Scan for the cell matching the given text and deliver its (x, y) coordinate at center. 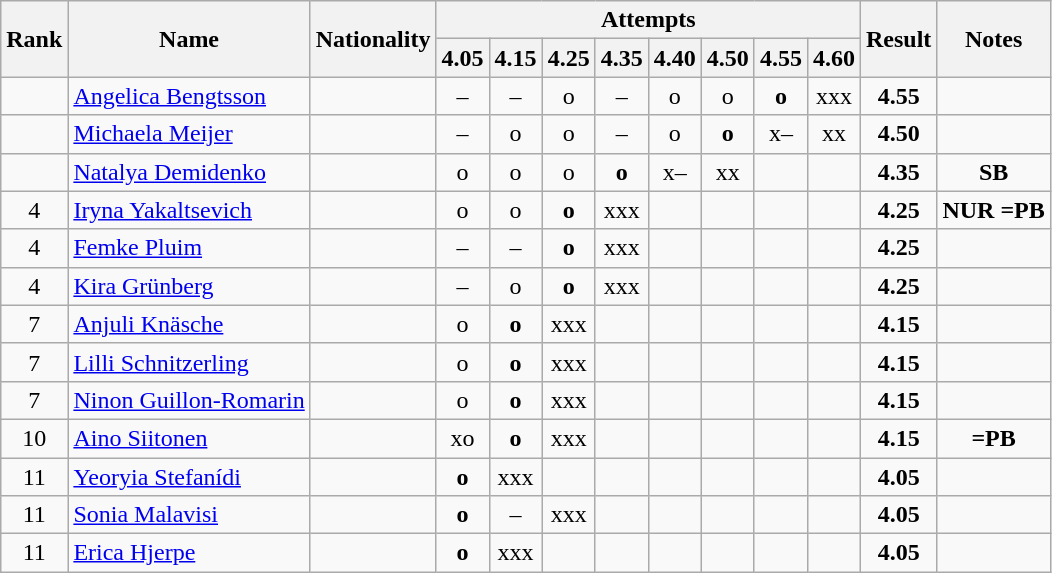
Notes (994, 39)
NUR =PB (994, 210)
=PB (994, 438)
4.60 (834, 58)
Michaela Meijer (189, 134)
Result (898, 39)
Angelica Bengtsson (189, 96)
Name (189, 39)
Natalya Demidenko (189, 172)
Femke Pluim (189, 248)
10 (34, 438)
Aino Siitonen (189, 438)
Yeoryia Stefanídi (189, 477)
Iryna Yakaltsevich (189, 210)
xo (462, 438)
Kira Grünberg (189, 286)
Nationality (373, 39)
SB (994, 172)
Anjuli Knäsche (189, 324)
Lilli Schnitzerling (189, 362)
Attempts (648, 20)
4.40 (674, 58)
Erica Hjerpe (189, 553)
Rank (34, 39)
Sonia Malavisi (189, 515)
Ninon Guillon-Romarin (189, 400)
